Provide the (X, Y) coordinate of the cell's center where the given text is located.  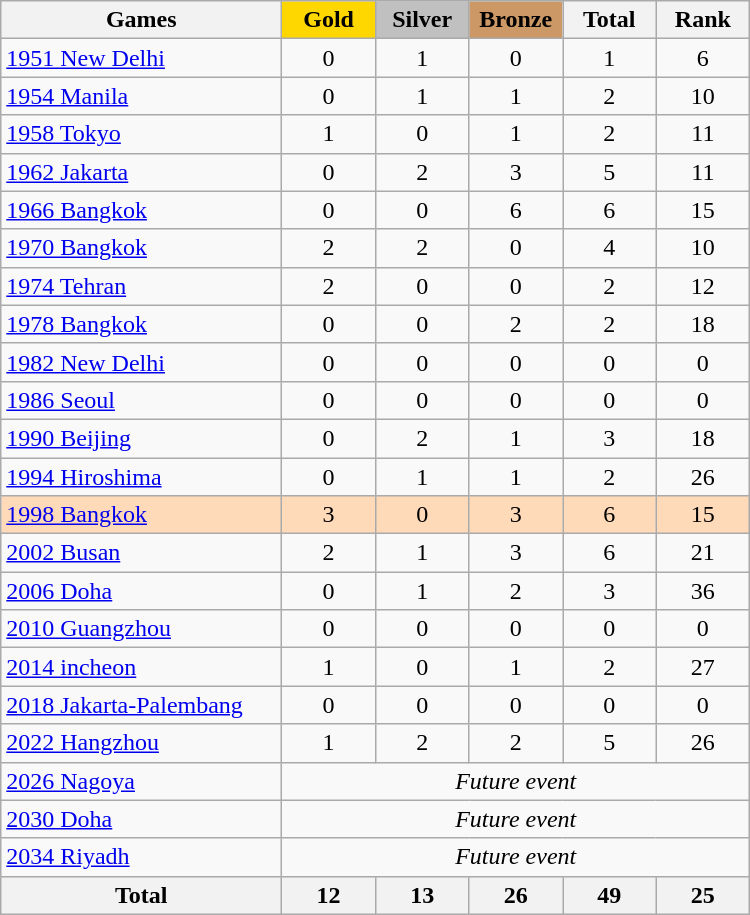
1978 Bangkok (142, 324)
2002 Busan (142, 553)
21 (703, 553)
1954 Manila (142, 96)
1951 New Delhi (142, 58)
2014 incheon (142, 667)
1970 Bangkok (142, 248)
4 (609, 248)
2018 Jakarta-Palembang (142, 705)
1962 Jakarta (142, 172)
Gold (329, 20)
Bronze (516, 20)
Silver (422, 20)
36 (703, 591)
1982 New Delhi (142, 362)
Rank (703, 20)
2030 Doha (142, 819)
25 (703, 895)
27 (703, 667)
1974 Tehran (142, 286)
13 (422, 895)
2010 Guangzhou (142, 629)
1958 Tokyo (142, 134)
1990 Beijing (142, 438)
49 (609, 895)
1998 Bangkok (142, 515)
2006 Doha (142, 591)
2026 Nagoya (142, 781)
1986 Seoul (142, 400)
2022 Hangzhou (142, 743)
1994 Hiroshima (142, 477)
Games (142, 20)
1966 Bangkok (142, 210)
2034 Riyadh (142, 857)
